Detect which cell encompasses the target text, then output its [x, y] center coordinate. 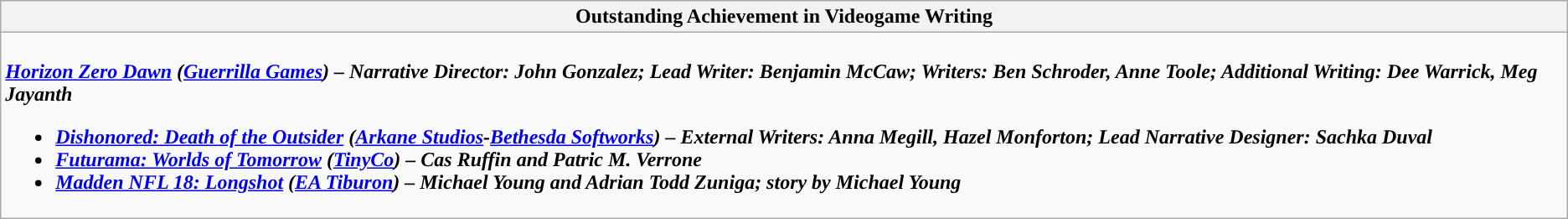
Outstanding Achievement in Videogame Writing [784, 17]
